Extract the (X, Y) coordinate from the center of the cell holding the provided text.  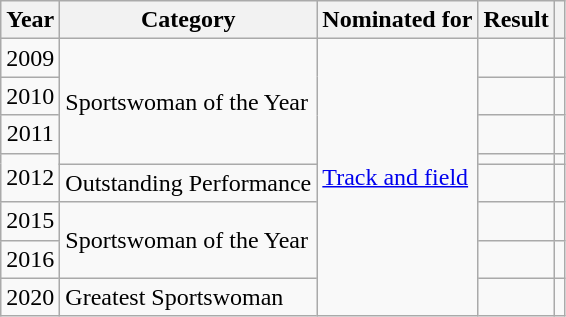
2009 (30, 58)
Track and field (398, 178)
Nominated for (398, 20)
2012 (30, 178)
Year (30, 20)
2015 (30, 221)
2010 (30, 96)
2016 (30, 259)
Category (188, 20)
Result (516, 20)
2011 (30, 134)
2020 (30, 297)
Outstanding Performance (188, 183)
Greatest Sportswoman (188, 297)
